Determine the (X, Y) coordinate at the center of the cell enclosing the given text.  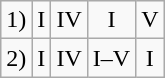
1) (16, 20)
2) (16, 58)
V (150, 20)
I–V (111, 58)
